Return [x, y] of the center of cell containing provided text 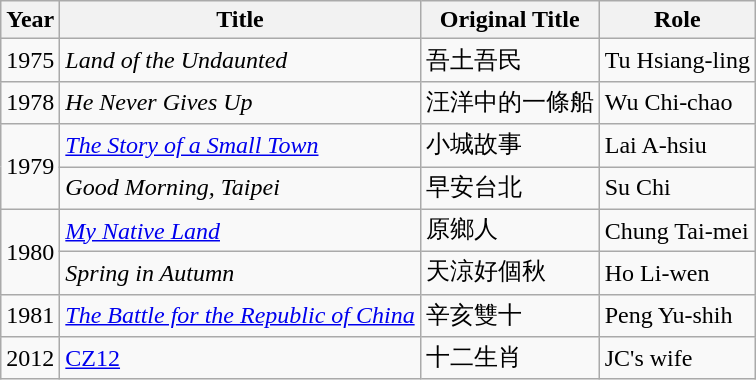
辛亥雙十 [510, 316]
Peng Yu-shih [677, 316]
1980 [30, 252]
1975 [30, 60]
He Never Gives Up [240, 102]
吾土吾民 [510, 60]
1981 [30, 316]
小城故事 [510, 146]
Good Morning, Taipei [240, 188]
CZ12 [240, 358]
Ho Li-wen [677, 274]
Lai A-hsiu [677, 146]
Chung Tai-mei [677, 230]
The Battle for the Republic of China [240, 316]
My Native Land [240, 230]
Land of the Undaunted [240, 60]
JC's wife [677, 358]
十二生肖 [510, 358]
Spring in Autumn [240, 274]
1979 [30, 166]
早安台北 [510, 188]
Year [30, 20]
Title [240, 20]
天涼好個秋 [510, 274]
2012 [30, 358]
Wu Chi-chao [677, 102]
Original Title [510, 20]
The Story of a Small Town [240, 146]
汪洋中的一條船 [510, 102]
Role [677, 20]
1978 [30, 102]
Tu Hsiang-ling [677, 60]
原鄉人 [510, 230]
Su Chi [677, 188]
